Search for the cell housing the specified text and yield its [x, y] center coordinate. 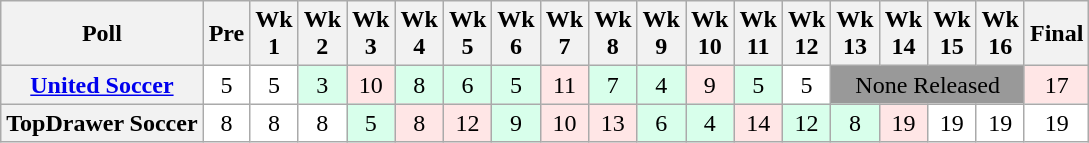
Wk2 [322, 34]
Poll [102, 34]
Wk14 [903, 34]
3 [322, 85]
None Released [928, 85]
13 [613, 123]
Wk13 [855, 34]
Wk11 [758, 34]
TopDrawer Soccer [102, 123]
Wk16 [1000, 34]
Wk9 [661, 34]
Final [1056, 34]
Wk7 [564, 34]
Wk4 [419, 34]
Wk15 [952, 34]
Wk3 [371, 34]
11 [564, 85]
Wk10 [710, 34]
Wk8 [613, 34]
14 [758, 123]
Wk12 [806, 34]
United Soccer [102, 85]
7 [613, 85]
Pre [226, 34]
Wk1 [274, 34]
17 [1056, 85]
Wk6 [516, 34]
Wk5 [467, 34]
